From the cell containing the given text, extract its center point as [x, y] coordinate. 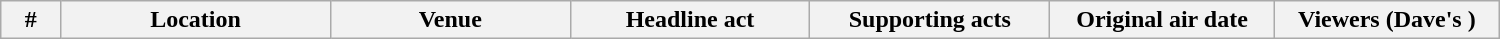
Original air date [1162, 20]
Location [196, 20]
Viewers (Dave's ) [1386, 20]
Venue [450, 20]
# [31, 20]
Supporting acts [930, 20]
Headline act [690, 20]
